Capture the cell that displays the provided text and extract its [X, Y] central coordinate. 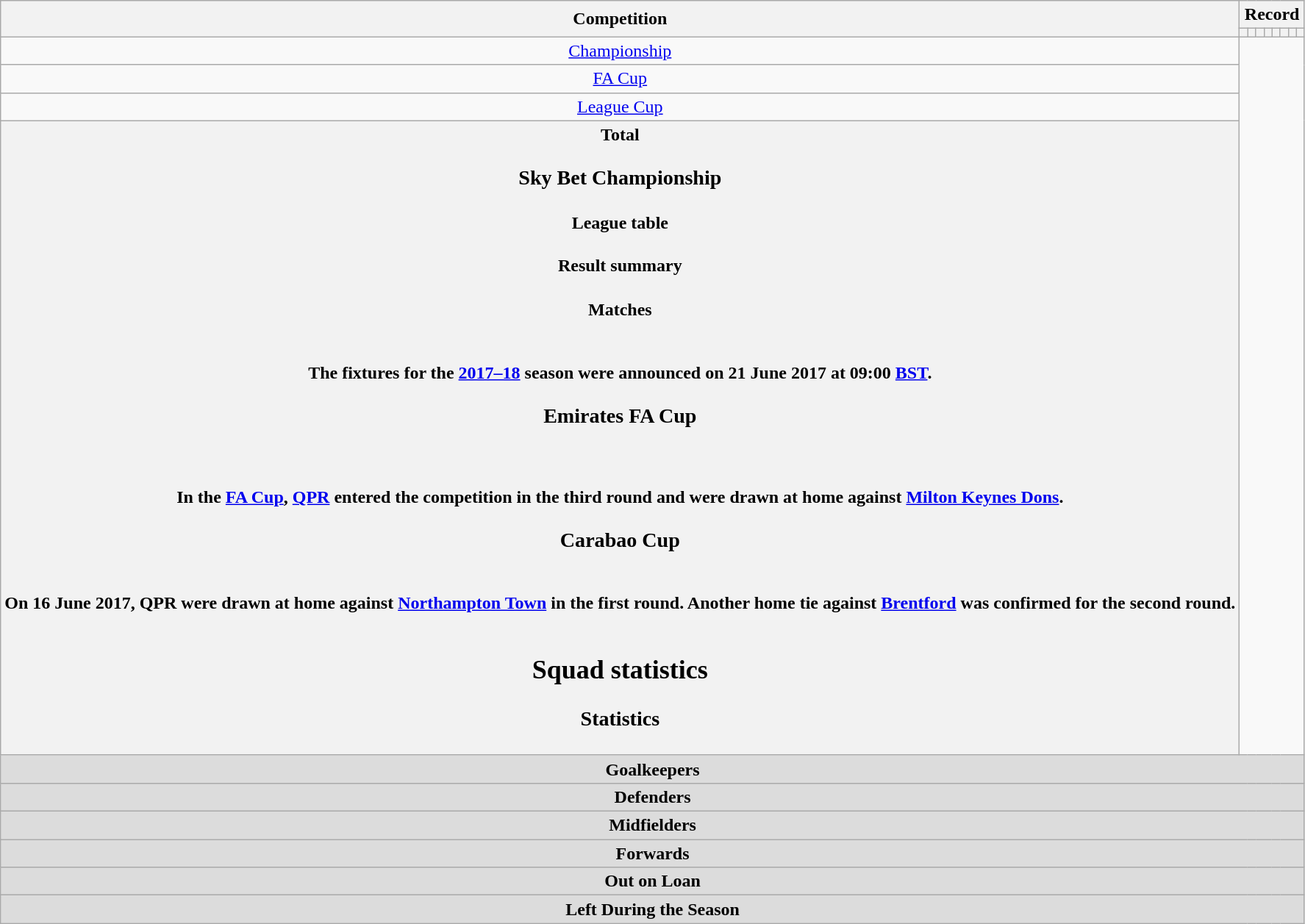
Record [1272, 15]
Forwards [653, 853]
Competition [621, 19]
Out on Loan [653, 881]
FA Cup [621, 79]
Championship [621, 51]
Goalkeepers [653, 769]
League Cup [621, 107]
Defenders [653, 797]
Left During the Season [653, 909]
Midfielders [653, 825]
